Return (x, y) of the center of cell containing provided text 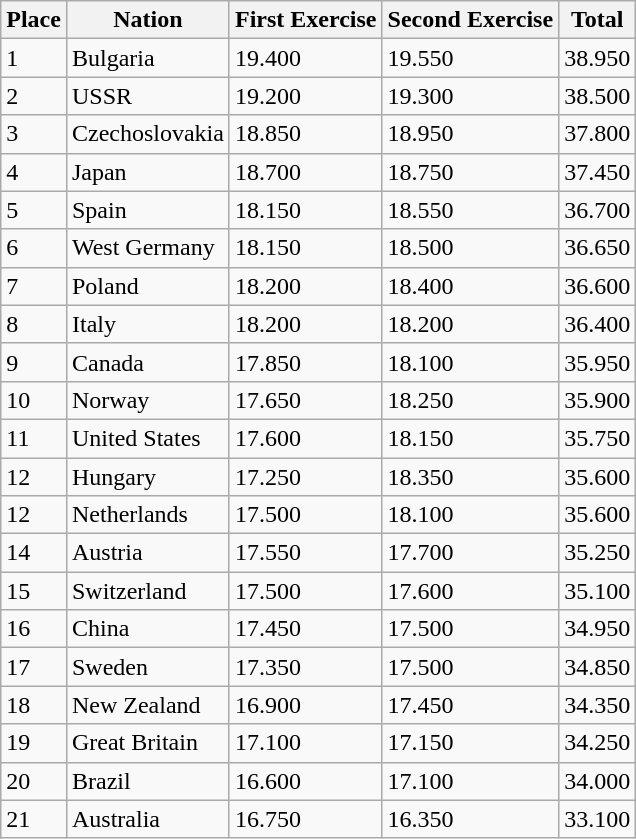
20 (34, 781)
10 (34, 400)
34.000 (598, 781)
36.700 (598, 210)
17.150 (470, 743)
5 (34, 210)
Switzerland (148, 591)
Total (598, 20)
Sweden (148, 667)
New Zealand (148, 705)
Canada (148, 362)
6 (34, 248)
Hungary (148, 477)
19.400 (306, 58)
1 (34, 58)
16.750 (306, 819)
Norway (148, 400)
18.400 (470, 286)
7 (34, 286)
34.250 (598, 743)
33.100 (598, 819)
17.250 (306, 477)
36.650 (598, 248)
18.350 (470, 477)
34.850 (598, 667)
Poland (148, 286)
Czechoslovakia (148, 134)
34.350 (598, 705)
First Exercise (306, 20)
16 (34, 629)
8 (34, 324)
36.400 (598, 324)
17.650 (306, 400)
11 (34, 438)
19.550 (470, 58)
18.750 (470, 172)
3 (34, 134)
17.550 (306, 553)
36.600 (598, 286)
17.700 (470, 553)
Bulgaria (148, 58)
USSR (148, 96)
Spain (148, 210)
Nation (148, 20)
37.450 (598, 172)
Brazil (148, 781)
18 (34, 705)
Place (34, 20)
18.500 (470, 248)
17.850 (306, 362)
15 (34, 591)
18.950 (470, 134)
19 (34, 743)
16.600 (306, 781)
2 (34, 96)
Great Britain (148, 743)
United States (148, 438)
37.800 (598, 134)
Second Exercise (470, 20)
Australia (148, 819)
19.200 (306, 96)
35.950 (598, 362)
West Germany (148, 248)
19.300 (470, 96)
35.100 (598, 591)
4 (34, 172)
18.850 (306, 134)
35.900 (598, 400)
Austria (148, 553)
34.950 (598, 629)
14 (34, 553)
16.350 (470, 819)
16.900 (306, 705)
18.550 (470, 210)
18.250 (470, 400)
Italy (148, 324)
38.500 (598, 96)
Japan (148, 172)
35.750 (598, 438)
9 (34, 362)
21 (34, 819)
18.700 (306, 172)
17.350 (306, 667)
38.950 (598, 58)
17 (34, 667)
Netherlands (148, 515)
China (148, 629)
35.250 (598, 553)
